Return the [x, y] coordinate for the center point of the cell that contains the specified text.  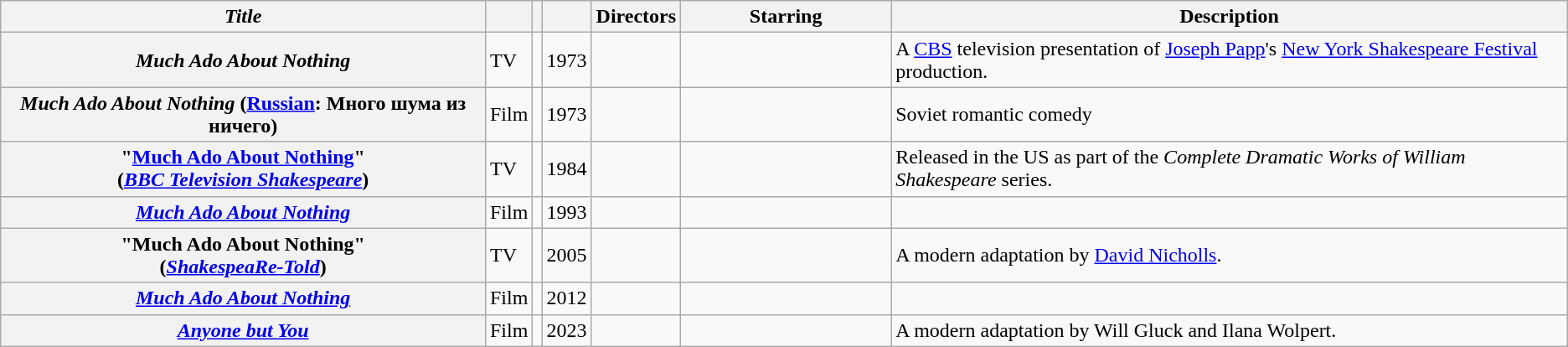
"Much Ado About Nothing"(BBC Television Shakespeare) [243, 169]
2023 [566, 330]
Soviet romantic comedy [1230, 114]
1993 [566, 212]
2005 [566, 255]
Much Ado About Nothing (Russian: Много шума из ничего) [243, 114]
Released in the US as part of the Complete Dramatic Works of William Shakespeare series. [1230, 169]
A CBS television presentation of Joseph Papp's New York Shakespeare Festival production. [1230, 60]
A modern adaptation by Will Gluck and Ilana Wolpert. [1230, 330]
"Much Ado About Nothing"(ShakespeaRe-Told) [243, 255]
Directors [637, 17]
Anyone but You [243, 330]
2012 [566, 298]
Title [243, 17]
A modern adaptation by David Nicholls. [1230, 255]
1984 [566, 169]
Starring [786, 17]
Description [1230, 17]
